Provide the (x, y) coordinate of the cell's center where the given text is located.  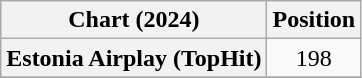
Estonia Airplay (TopHit) (134, 58)
Chart (2024) (134, 20)
198 (314, 58)
Position (314, 20)
